Pinpoint the cell where the given text exists, returning its (X, Y) midpoint coordinate. 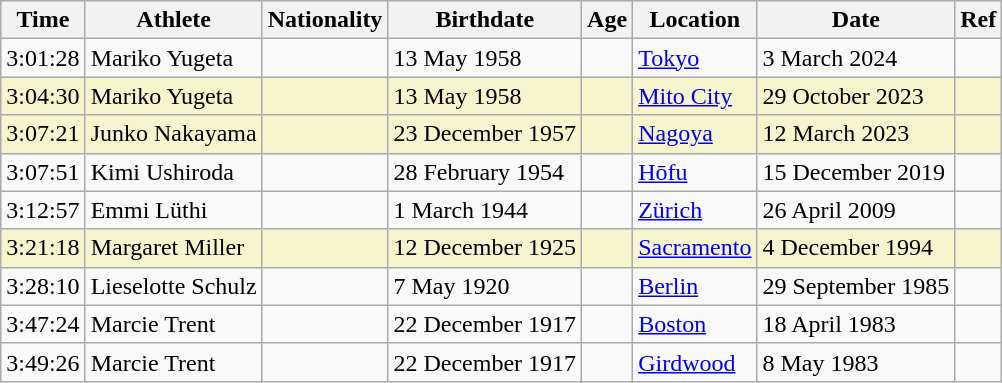
Junko Nakayama (174, 134)
3:01:28 (43, 58)
Mito City (695, 96)
1 March 1944 (485, 210)
Date (856, 20)
29 October 2023 (856, 96)
12 December 1925 (485, 248)
Kimi Ushiroda (174, 172)
Location (695, 20)
Hōfu (695, 172)
Age (608, 20)
Zürich (695, 210)
Nationality (325, 20)
Nagoya (695, 134)
Time (43, 20)
Berlin (695, 286)
28 February 1954 (485, 172)
Emmi Lüthi (174, 210)
3:07:51 (43, 172)
8 May 1983 (856, 362)
15 December 2019 (856, 172)
Girdwood (695, 362)
29 September 1985 (856, 286)
Boston (695, 324)
3:21:18 (43, 248)
23 December 1957 (485, 134)
Athlete (174, 20)
Ref (978, 20)
3:47:24 (43, 324)
26 April 2009 (856, 210)
Margaret Miller (174, 248)
3:04:30 (43, 96)
3:28:10 (43, 286)
Sacramento (695, 248)
Birthdate (485, 20)
Lieselotte Schulz (174, 286)
3:12:57 (43, 210)
3:49:26 (43, 362)
4 December 1994 (856, 248)
12 March 2023 (856, 134)
3 March 2024 (856, 58)
Tokyo (695, 58)
7 May 1920 (485, 286)
3:07:21 (43, 134)
18 April 1983 (856, 324)
